Scan for the cell matching the given text and deliver its (x, y) coordinate at center. 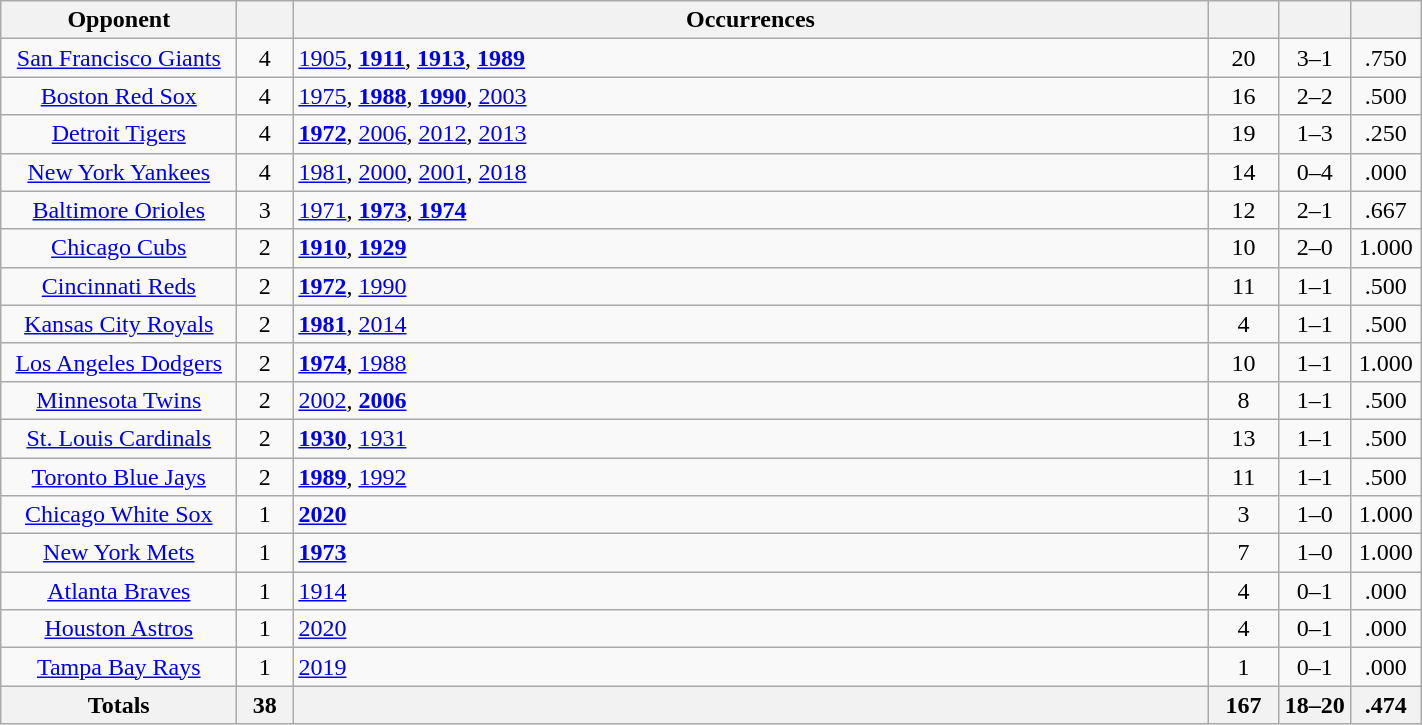
New York Yankees (119, 172)
167 (1244, 705)
Occurrences (750, 20)
Minnesota Twins (119, 400)
1930, 1931 (750, 438)
1971, 1973, 1974 (750, 210)
1–3 (1314, 134)
1981, 2014 (750, 324)
8 (1244, 400)
7 (1244, 553)
12 (1244, 210)
1914 (750, 591)
18–20 (1314, 705)
1989, 1992 (750, 477)
2019 (750, 667)
2–2 (1314, 96)
1975, 1988, 1990, 2003 (750, 96)
1974, 1988 (750, 362)
19 (1244, 134)
2–0 (1314, 248)
1972, 2006, 2012, 2013 (750, 134)
Opponent (119, 20)
Houston Astros (119, 629)
14 (1244, 172)
Baltimore Orioles (119, 210)
.250 (1386, 134)
1973 (750, 553)
Chicago White Sox (119, 515)
38 (265, 705)
Kansas City Royals (119, 324)
20 (1244, 58)
1981, 2000, 2001, 2018 (750, 172)
San Francisco Giants (119, 58)
Boston Red Sox (119, 96)
1905, 1911, 1913, 1989 (750, 58)
.667 (1386, 210)
Chicago Cubs (119, 248)
0–4 (1314, 172)
1910, 1929 (750, 248)
3–1 (1314, 58)
.474 (1386, 705)
Toronto Blue Jays (119, 477)
Totals (119, 705)
Detroit Tigers (119, 134)
Atlanta Braves (119, 591)
1972, 1990 (750, 286)
.750 (1386, 58)
2–1 (1314, 210)
Tampa Bay Rays (119, 667)
2002, 2006 (750, 400)
St. Louis Cardinals (119, 438)
13 (1244, 438)
16 (1244, 96)
Los Angeles Dodgers (119, 362)
Cincinnati Reds (119, 286)
New York Mets (119, 553)
